Output the [X, Y] coordinate of the center of the cell containing the given text.  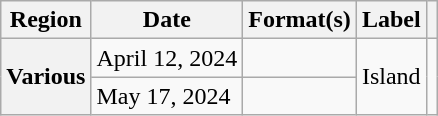
April 12, 2024 [167, 58]
Various [46, 77]
Date [167, 20]
May 17, 2024 [167, 96]
Island [391, 77]
Region [46, 20]
Label [391, 20]
Format(s) [300, 20]
